Pinpoint the cell where the given text exists, returning its (X, Y) midpoint coordinate. 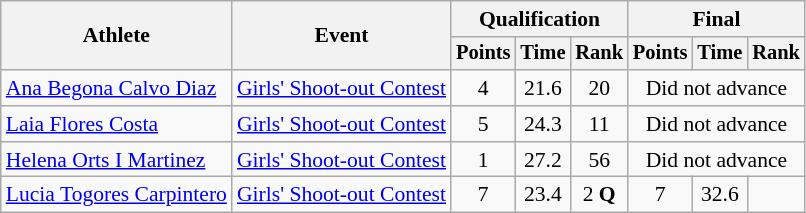
5 (483, 124)
24.3 (542, 124)
23.4 (542, 195)
56 (599, 160)
Final (716, 19)
4 (483, 88)
Event (342, 36)
11 (599, 124)
Helena Orts I Martinez (116, 160)
27.2 (542, 160)
Athlete (116, 36)
Laia Flores Costa (116, 124)
Ana Begona Calvo Diaz (116, 88)
32.6 (720, 195)
2 Q (599, 195)
20 (599, 88)
Lucia Togores Carpintero (116, 195)
Qualification (540, 19)
1 (483, 160)
21.6 (542, 88)
